For the text-containing cell, return its midpoint in [x, y] coordinate format. 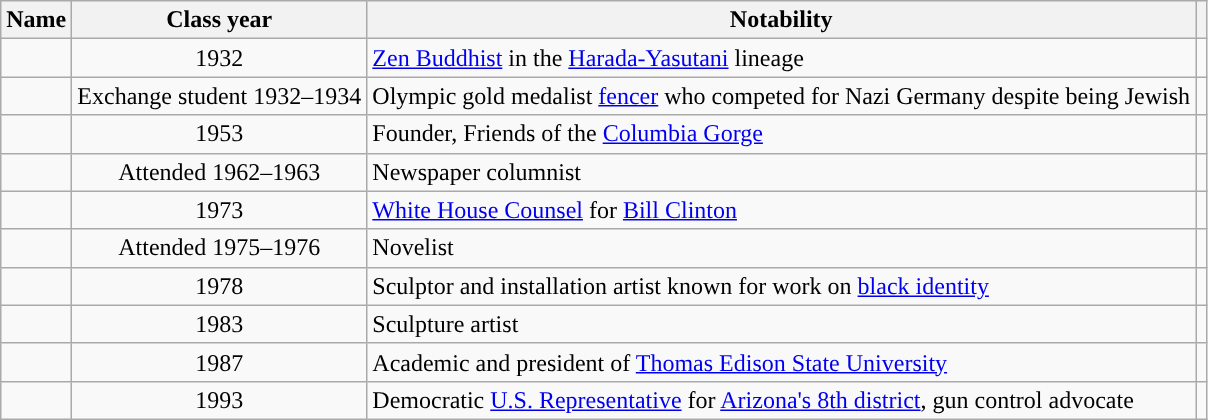
Novelist [782, 248]
1953 [220, 134]
1993 [220, 400]
Sculpture artist [782, 324]
Democratic U.S. Representative for Arizona's 8th district, gun control advocate [782, 400]
Attended 1975–1976 [220, 248]
Notability [782, 20]
Olympic gold medalist fencer who competed for Nazi Germany despite being Jewish [782, 96]
Founder, Friends of the Columbia Gorge [782, 134]
1983 [220, 324]
1973 [220, 210]
Sculptor and installation artist known for work on black identity [782, 286]
1978 [220, 286]
1932 [220, 58]
Attended 1962–1963 [220, 172]
1987 [220, 362]
Name [36, 20]
Zen Buddhist in the Harada-Yasutani lineage [782, 58]
White House Counsel for Bill Clinton [782, 210]
Academic and president of Thomas Edison State University [782, 362]
Exchange student 1932–1934 [220, 96]
Class year [220, 20]
Newspaper columnist [782, 172]
